Provide the (X, Y) coordinate of the cell's center where the given text is located.  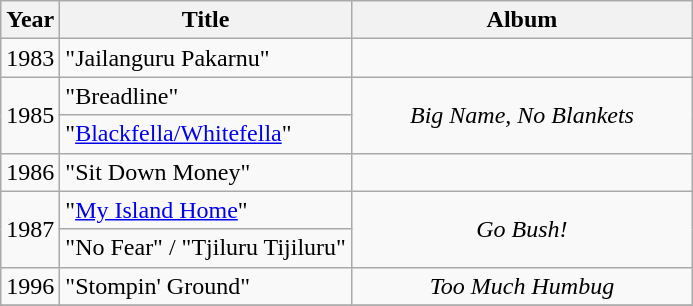
1987 (30, 229)
1986 (30, 172)
Year (30, 20)
"Breadline" (206, 96)
"Jailanguru Pakarnu" (206, 58)
"Blackfella/Whitefella" (206, 134)
Go Bush! (522, 229)
Big Name, No Blankets (522, 115)
"My Island Home" (206, 210)
"No Fear" / "Tjiluru Tijiluru" (206, 248)
Too Much Humbug (522, 286)
Album (522, 20)
1985 (30, 115)
"Stompin' Ground" (206, 286)
Title (206, 20)
1983 (30, 58)
1996 (30, 286)
"Sit Down Money" (206, 172)
